For the text-containing cell, return its midpoint in [X, Y] coordinate format. 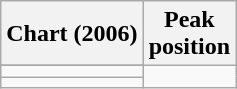
Chart (2006) [72, 34]
Peakposition [189, 34]
